Determine the [x, y] coordinate at the center of the cell enclosing the given text.  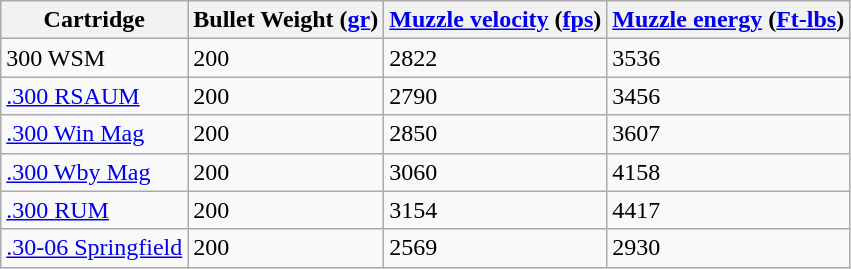
2850 [496, 134]
4158 [728, 172]
3154 [496, 210]
.300 Wby Mag [94, 172]
Cartridge [94, 20]
2822 [496, 58]
.300 Win Mag [94, 134]
.30-06 Springfield [94, 248]
.300 RUM [94, 210]
2790 [496, 96]
2569 [496, 248]
3607 [728, 134]
3456 [728, 96]
Muzzle energy (Ft-lbs) [728, 20]
.300 RSAUM [94, 96]
2930 [728, 248]
3536 [728, 58]
300 WSM [94, 58]
Bullet Weight (gr) [286, 20]
3060 [496, 172]
4417 [728, 210]
Muzzle velocity (fps) [496, 20]
